Identify which cell holds the provided text, then report its (X, Y) central coordinate. 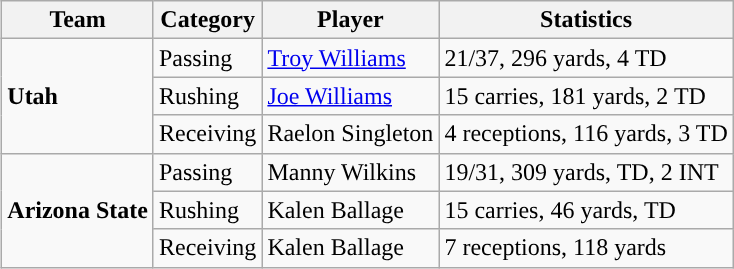
Utah (78, 96)
Raelon Singleton (350, 134)
Team (78, 20)
15 carries, 181 yards, 2 TD (586, 96)
Joe Williams (350, 96)
Manny Wilkins (350, 172)
4 receptions, 116 yards, 3 TD (586, 134)
21/37, 296 yards, 4 TD (586, 58)
7 receptions, 118 yards (586, 248)
Arizona State (78, 210)
Statistics (586, 20)
Troy Williams (350, 58)
Category (207, 20)
Player (350, 20)
19/31, 309 yards, TD, 2 INT (586, 172)
15 carries, 46 yards, TD (586, 210)
